Pinpoint the cell where the given text exists, returning its [x, y] midpoint coordinate. 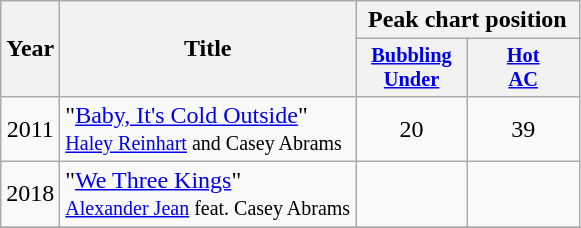
20 [412, 128]
Title [208, 49]
2018 [30, 194]
Hot AC [523, 68]
39 [523, 128]
2011 [30, 128]
Year [30, 49]
Peak chart position [468, 20]
"Baby, It's Cold Outside"Haley Reinhart and Casey Abrams [208, 128]
Bubbling Under [412, 68]
"We Three Kings"Alexander Jean feat. Casey Abrams [208, 194]
